Extract the (X, Y) coordinate from the center of the cell holding the provided text.  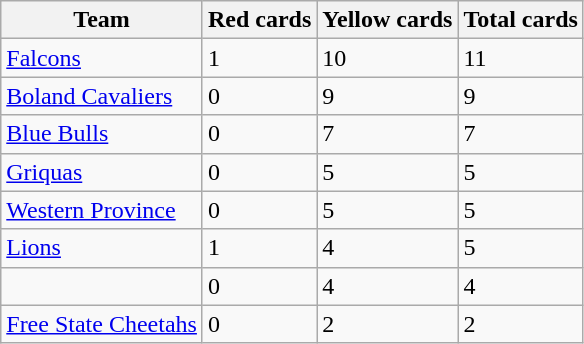
Western Province (102, 210)
10 (388, 58)
Red cards (259, 20)
Boland Cavaliers (102, 96)
Lions (102, 248)
Team (102, 20)
Total cards (521, 20)
Free State Cheetahs (102, 324)
Yellow cards (388, 20)
11 (521, 58)
Griquas (102, 172)
Falcons (102, 58)
Blue Bulls (102, 134)
